Capture the cell that displays the provided text and extract its [X, Y] central coordinate. 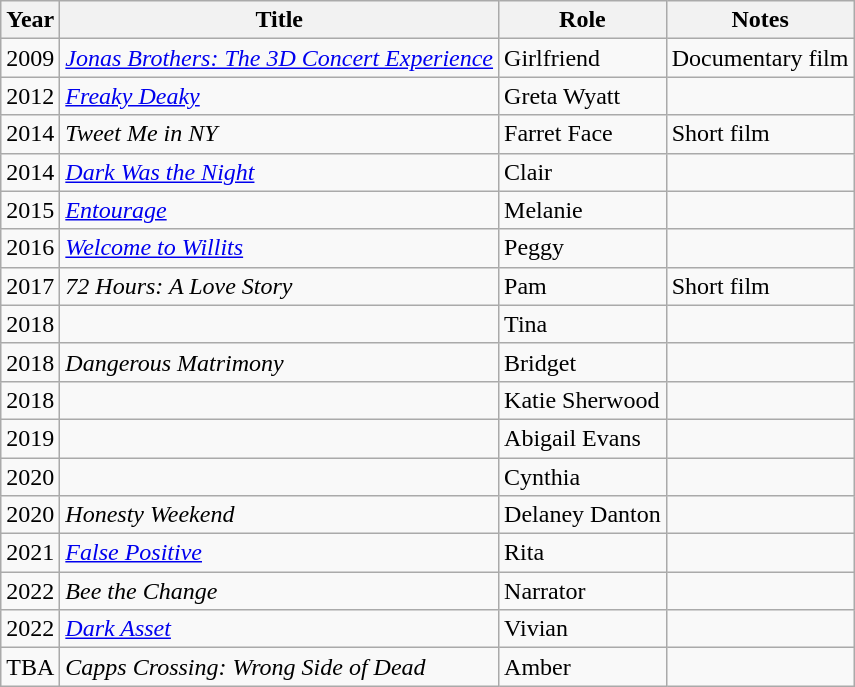
Dangerous Matrimony [280, 362]
2015 [30, 210]
Cynthia [583, 477]
Girlfriend [583, 58]
Amber [583, 667]
Bridget [583, 362]
Vivian [583, 629]
Jonas Brothers: The 3D Concert Experience [280, 58]
Capps Crossing: Wrong Side of Dead [280, 667]
Narrator [583, 591]
Notes [760, 20]
Documentary film [760, 58]
Bee the Change [280, 591]
Farret Face [583, 134]
Peggy [583, 248]
Honesty Weekend [280, 515]
Dark Asset [280, 629]
2017 [30, 286]
2016 [30, 248]
Welcome to Willits [280, 248]
2009 [30, 58]
Tweet Me in NY [280, 134]
Melanie [583, 210]
Freaky Deaky [280, 96]
72 Hours: A Love Story [280, 286]
Title [280, 20]
Rita [583, 553]
Delaney Danton [583, 515]
TBA [30, 667]
2021 [30, 553]
Katie Sherwood [583, 400]
False Positive [280, 553]
Tina [583, 324]
Year [30, 20]
Dark Was the Night [280, 172]
Clair [583, 172]
2019 [30, 438]
Role [583, 20]
Entourage [280, 210]
2012 [30, 96]
Abigail Evans [583, 438]
Pam [583, 286]
Greta Wyatt [583, 96]
